Find where the given text appears and provide that cell's center as [x, y] coordinate. 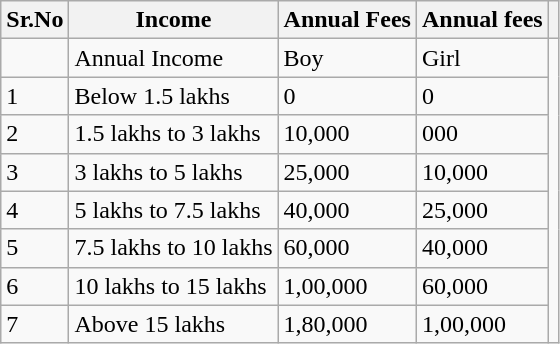
Above 15 lakhs [174, 324]
Annual Fees [347, 20]
6 [35, 286]
3 lakhs to 5 lakhs [174, 172]
1 [35, 96]
Sr.No [35, 20]
1.5 lakhs to 3 lakhs [174, 134]
000 [482, 134]
Annual fees [482, 20]
Girl [482, 58]
Below 1.5 lakhs [174, 96]
3 [35, 172]
Boy [347, 58]
Annual Income [174, 58]
7 [35, 324]
5 [35, 248]
5 lakhs to 7.5 lakhs [174, 210]
4 [35, 210]
1,80,000 [347, 324]
10 lakhs to 15 lakhs [174, 286]
7.5 lakhs to 10 lakhs [174, 248]
Income [174, 20]
2 [35, 134]
